Return [x, y] of the center of cell containing provided text 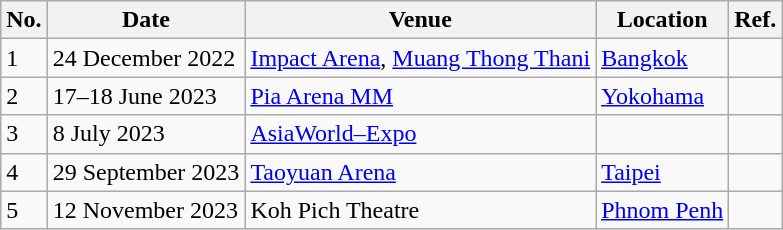
12 November 2023 [146, 210]
Phnom Penh [662, 210]
24 December 2022 [146, 58]
Pia Arena MM [420, 96]
Taipei [662, 172]
1 [24, 58]
Bangkok [662, 58]
Yokohama [662, 96]
29 September 2023 [146, 172]
4 [24, 172]
Location [662, 20]
Ref. [756, 20]
Date [146, 20]
2 [24, 96]
8 July 2023 [146, 134]
17–18 June 2023 [146, 96]
3 [24, 134]
Koh Pich Theatre [420, 210]
5 [24, 210]
No. [24, 20]
Venue [420, 20]
Impact Arena, Muang Thong Thani [420, 58]
AsiaWorld–Expo [420, 134]
Taoyuan Arena [420, 172]
